Locate the cell with the specified text and output its (x, y) center coordinate. 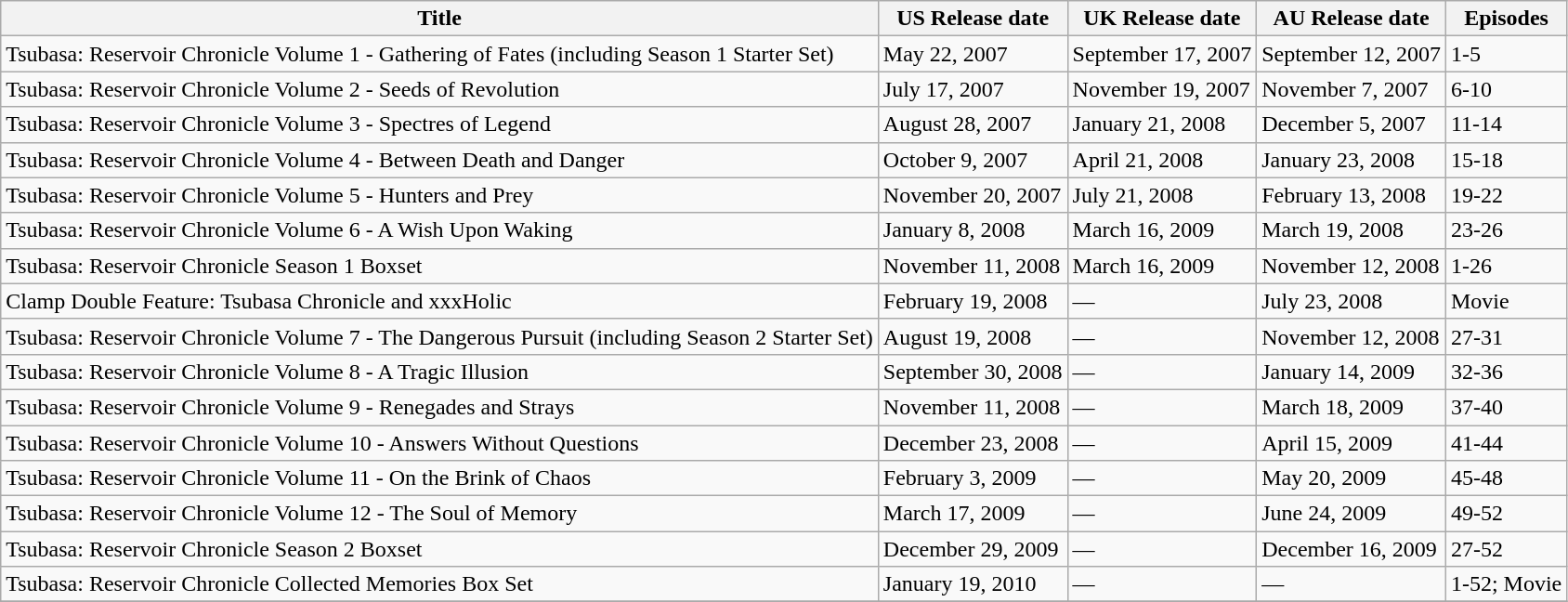
July 17, 2007 (973, 89)
February 19, 2008 (973, 301)
Title (440, 19)
June 24, 2009 (1352, 514)
May 22, 2007 (973, 54)
Episodes (1506, 19)
January 8, 2008 (973, 230)
UK Release date (1162, 19)
15-18 (1506, 160)
August 19, 2008 (973, 336)
Tsubasa: Reservoir Chronicle Volume 11 - On the Brink of Chaos (440, 478)
Tsubasa: Reservoir Chronicle Volume 7 - The Dangerous Pursuit (including Season 2 Starter Set) (440, 336)
Tsubasa: Reservoir Chronicle Volume 6 - A Wish Upon Waking (440, 230)
19-22 (1506, 195)
US Release date (973, 19)
Tsubasa: Reservoir Chronicle Volume 4 - Between Death and Danger (440, 160)
April 21, 2008 (1162, 160)
May 20, 2009 (1352, 478)
November 20, 2007 (973, 195)
Clamp Double Feature: Tsubasa Chronicle and xxxHolic (440, 301)
March 18, 2009 (1352, 407)
Tsubasa: Reservoir Chronicle Volume 10 - Answers Without Questions (440, 443)
11-14 (1506, 124)
1-5 (1506, 54)
January 21, 2008 (1162, 124)
Movie (1506, 301)
27-52 (1506, 549)
Tsubasa: Reservoir Chronicle Volume 1 - Gathering of Fates (including Season 1 Starter Set) (440, 54)
December 16, 2009 (1352, 549)
July 23, 2008 (1352, 301)
November 19, 2007 (1162, 89)
Tsubasa: Reservoir Chronicle Season 2 Boxset (440, 549)
49-52 (1506, 514)
September 17, 2007 (1162, 54)
November 7, 2007 (1352, 89)
March 17, 2009 (973, 514)
October 9, 2007 (973, 160)
32-36 (1506, 372)
6-10 (1506, 89)
December 23, 2008 (973, 443)
Tsubasa: Reservoir Chronicle Volume 3 - Spectres of Legend (440, 124)
1-26 (1506, 266)
December 5, 2007 (1352, 124)
Tsubasa: Reservoir Chronicle Volume 9 - Renegades and Strays (440, 407)
April 15, 2009 (1352, 443)
September 12, 2007 (1352, 54)
41-44 (1506, 443)
Tsubasa: Reservoir Chronicle Volume 8 - A Tragic Illusion (440, 372)
45-48 (1506, 478)
August 28, 2007 (973, 124)
March 19, 2008 (1352, 230)
37-40 (1506, 407)
Tsubasa: Reservoir Chronicle Volume 5 - Hunters and Prey (440, 195)
AU Release date (1352, 19)
January 23, 2008 (1352, 160)
27-31 (1506, 336)
February 13, 2008 (1352, 195)
1-52; Movie (1506, 584)
February 3, 2009 (973, 478)
December 29, 2009 (973, 549)
July 21, 2008 (1162, 195)
Tsubasa: Reservoir Chronicle Collected Memories Box Set (440, 584)
Tsubasa: Reservoir Chronicle Season 1 Boxset (440, 266)
Tsubasa: Reservoir Chronicle Volume 12 - The Soul of Memory (440, 514)
23-26 (1506, 230)
Tsubasa: Reservoir Chronicle Volume 2 - Seeds of Revolution (440, 89)
January 14, 2009 (1352, 372)
September 30, 2008 (973, 372)
January 19, 2010 (973, 584)
